Scan for the cell matching the given text and deliver its (X, Y) coordinate at center. 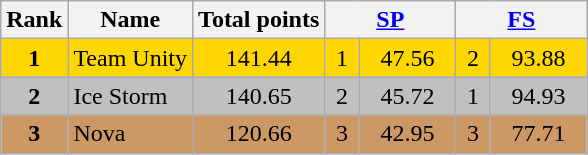
SP (390, 20)
47.56 (408, 58)
45.72 (408, 96)
120.66 (259, 134)
Team Unity (130, 58)
Total points (259, 20)
94.93 (538, 96)
Nova (130, 134)
140.65 (259, 96)
141.44 (259, 58)
93.88 (538, 58)
Ice Storm (130, 96)
Name (130, 20)
Rank (34, 20)
42.95 (408, 134)
FS (522, 20)
77.71 (538, 134)
